Identify which cell holds the provided text, then report its (X, Y) central coordinate. 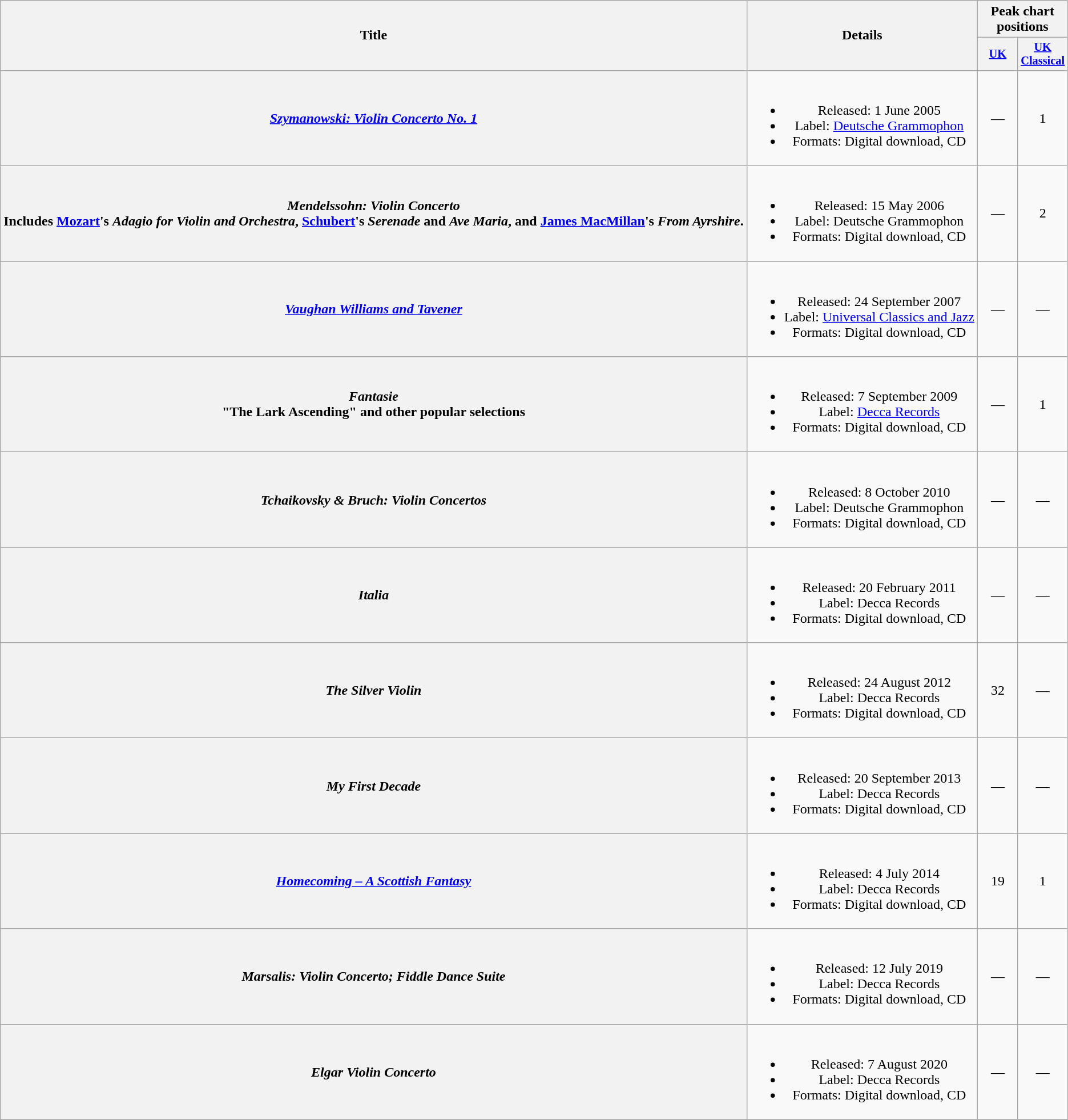
Fantasie"The Lark Ascending" and other popular selections (373, 404)
19 (998, 881)
Elgar Violin Concerto (373, 1072)
Title (373, 35)
Peak chart positions (1022, 19)
Homecoming – A Scottish Fantasy (373, 881)
Szymanowski: Violin Concerto No. 1 (373, 118)
Details (862, 35)
Released: 4 July 2014Label: Decca RecordsFormats: Digital download, CD (862, 881)
Released: 7 August 2020Label: Decca RecordsFormats: Digital download, CD (862, 1072)
Marsalis: Violin Concerto; Fiddle Dance Suite (373, 976)
UK (998, 54)
Released: 1 June 2005Label: Deutsche GrammophonFormats: Digital download, CD (862, 118)
Released: 15 May 2006Label: Deutsche GrammophonFormats: Digital download, CD (862, 213)
Tchaikovsky & Bruch: Violin Concertos (373, 500)
Released: 12 July 2019 Label: Decca RecordsFormats: Digital download, CD (862, 976)
The Silver Violin (373, 691)
2 (1042, 213)
Vaughan Williams and Tavener (373, 309)
Released: 20 February 2011Label: Decca RecordsFormats: Digital download, CD (862, 595)
Released: 24 September 2007Label: Universal Classics and JazzFormats: Digital download, CD (862, 309)
Released: 24 August 2012Label: Decca RecordsFormats: Digital download, CD (862, 691)
UK Classical (1042, 54)
Released: 20 September 2013Label: Decca RecordsFormats: Digital download, CD (862, 785)
Italia (373, 595)
My First Decade (373, 785)
Released: 8 October 2010Label: Deutsche GrammophonFormats: Digital download, CD (862, 500)
Released: 7 September 2009Label: Decca RecordsFormats: Digital download, CD (862, 404)
32 (998, 691)
